Locate the cell with the specified text and output its (X, Y) center coordinate. 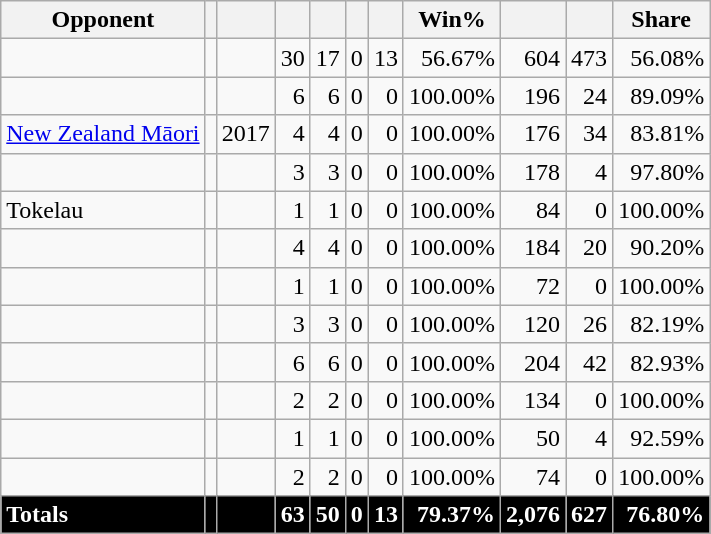
90.20% (662, 248)
97.80% (662, 172)
34 (590, 134)
30 (292, 58)
Tokelau (103, 210)
89.09% (662, 96)
76.80% (662, 515)
Win% (452, 20)
196 (534, 96)
2,076 (534, 515)
56.67% (452, 58)
627 (590, 515)
Totals (103, 515)
New Zealand Māori (103, 134)
2017 (246, 134)
26 (590, 324)
83.81% (662, 134)
84 (534, 210)
Share (662, 20)
184 (534, 248)
24 (590, 96)
72 (534, 286)
74 (534, 477)
82.19% (662, 324)
56.08% (662, 58)
20 (590, 248)
79.37% (452, 515)
178 (534, 172)
134 (534, 400)
204 (534, 362)
17 (328, 58)
Opponent (103, 20)
82.93% (662, 362)
473 (590, 58)
42 (590, 362)
176 (534, 134)
63 (292, 515)
92.59% (662, 438)
120 (534, 324)
604 (534, 58)
